Pinpoint the cell where the given text exists, returning its [x, y] midpoint coordinate. 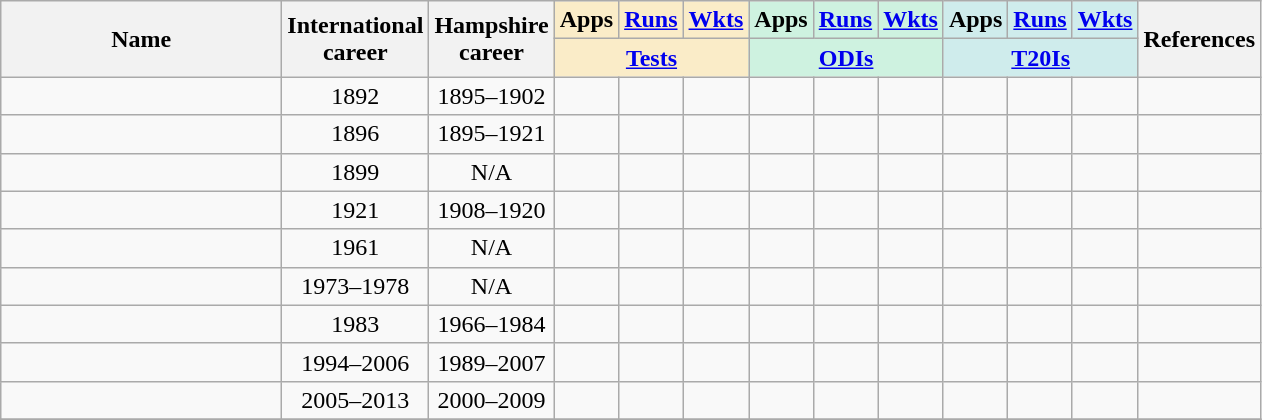
1908–1920 [492, 210]
1983 [356, 324]
1973–1978 [356, 286]
1899 [356, 172]
1961 [356, 248]
1895–1902 [492, 96]
1989–2007 [492, 362]
Name [142, 39]
1994–2006 [356, 362]
Tests [652, 58]
1896 [356, 134]
2000–2009 [492, 400]
T20Is [1040, 58]
1966–1984 [492, 324]
Hampshirecareer [492, 39]
1921 [356, 210]
2005–2013 [356, 400]
References [1200, 39]
1892 [356, 96]
ODIs [846, 58]
Internationalcareer [356, 39]
1895–1921 [492, 134]
